Return [X, Y] of the center of cell containing provided text 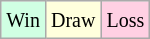
Win [24, 20]
Loss [126, 20]
Draw [72, 20]
